For the text-containing cell, return its midpoint in [x, y] coordinate format. 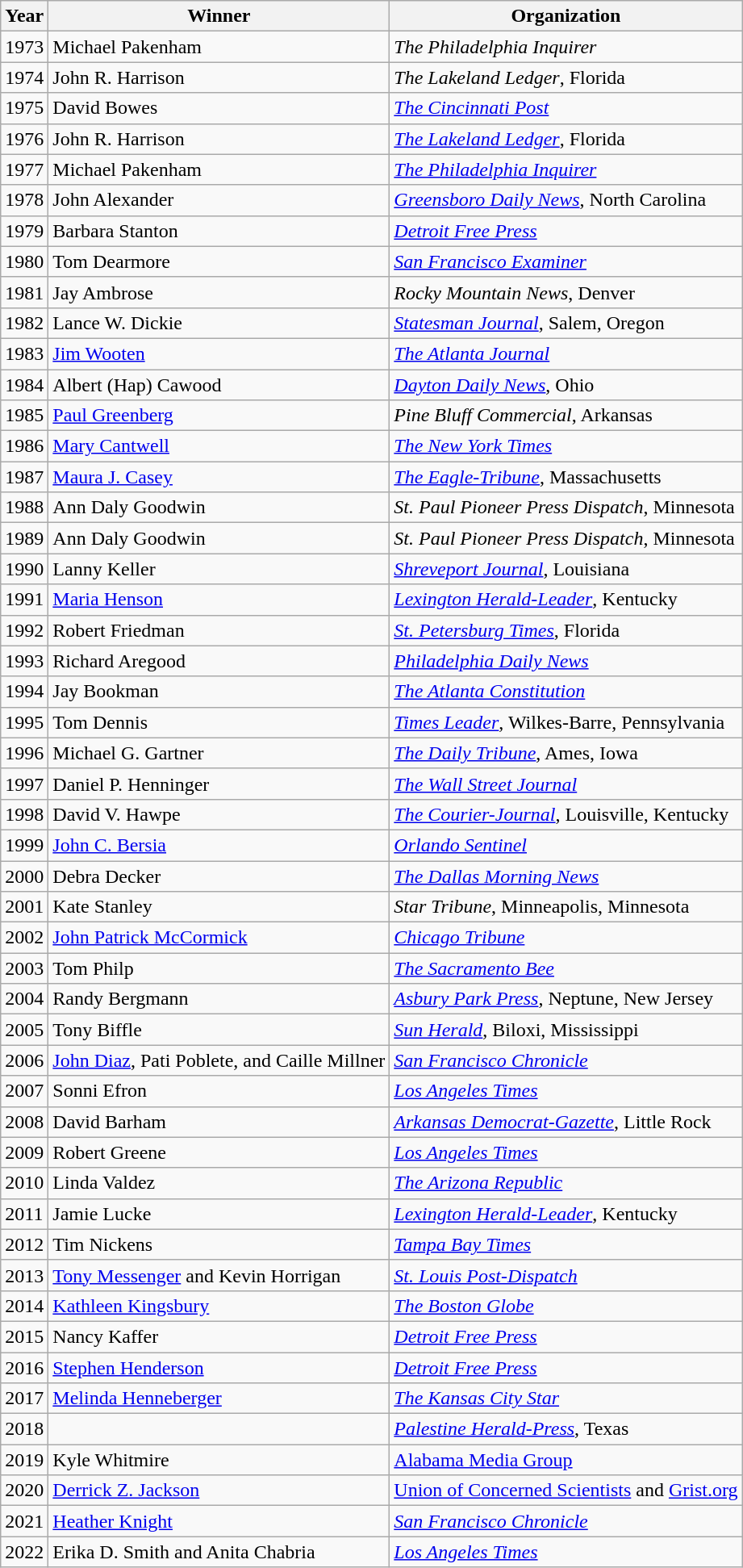
Nancy Kaffer [219, 1336]
Debra Decker [219, 876]
Tim Nickens [219, 1244]
Heather Knight [219, 1521]
1991 [24, 600]
1994 [24, 692]
1988 [24, 508]
Tampa Bay Times [566, 1244]
Barbara Stanton [219, 231]
Jamie Lucke [219, 1214]
Robert Greene [219, 1152]
The New York Times [566, 446]
1992 [24, 630]
1974 [24, 77]
2011 [24, 1214]
1995 [24, 722]
Year [24, 16]
Greensboro Daily News, North Carolina [566, 200]
Palestine Herald-Press, Texas [566, 1429]
St. Petersburg Times, Florida [566, 630]
The Courier-Journal, Louisville, Kentucky [566, 814]
2005 [24, 1030]
Winner [219, 16]
The Daily Tribune, Ames, Iowa [566, 753]
1999 [24, 845]
San Francisco Examiner [566, 261]
2022 [24, 1552]
The Arizona Republic [566, 1183]
Asbury Park Press, Neptune, New Jersey [566, 999]
1993 [24, 661]
1980 [24, 261]
The Atlanta Journal [566, 353]
Derrick Z. Jackson [219, 1491]
Union of Concerned Scientists and Grist.org [566, 1491]
Paul Greenberg [219, 416]
1998 [24, 814]
2013 [24, 1275]
Mary Cantwell [219, 446]
Michael G. Gartner [219, 753]
1981 [24, 292]
2007 [24, 1091]
John C. Bersia [219, 845]
1986 [24, 446]
Jim Wooten [219, 353]
Albert (Hap) Cawood [219, 385]
Kate Stanley [219, 907]
1985 [24, 416]
2015 [24, 1336]
2006 [24, 1060]
The Wall Street Journal [566, 784]
Alabama Media Group [566, 1460]
Philadelphia Daily News [566, 661]
Statesman Journal, Salem, Oregon [566, 323]
David Barham [219, 1122]
2016 [24, 1368]
Stephen Henderson [219, 1368]
The Dallas Morning News [566, 876]
1997 [24, 784]
1973 [24, 47]
David V. Hawpe [219, 814]
Erika D. Smith and Anita Chabria [219, 1552]
2002 [24, 938]
Arkansas Democrat-Gazette, Little Rock [566, 1122]
Times Leader, Wilkes-Barre, Pennsylvania [566, 722]
Orlando Sentinel [566, 845]
Maria Henson [219, 600]
The Kansas City Star [566, 1399]
1977 [24, 169]
Tom Philp [219, 968]
Shreveport Journal, Louisiana [566, 569]
Robert Friedman [219, 630]
Kyle Whitmire [219, 1460]
The Eagle-Tribune, Massachusetts [566, 477]
1990 [24, 569]
Organization [566, 16]
Maura J. Casey [219, 477]
1975 [24, 108]
Lance W. Dickie [219, 323]
Rocky Mountain News, Denver [566, 292]
John Diaz, Pati Poblete, and Caille Millner [219, 1060]
Tom Dearmore [219, 261]
David Bowes [219, 108]
Chicago Tribune [566, 938]
2004 [24, 999]
2001 [24, 907]
2009 [24, 1152]
Daniel P. Henninger [219, 784]
2003 [24, 968]
2008 [24, 1122]
2014 [24, 1306]
1996 [24, 753]
1976 [24, 139]
Richard Aregood [219, 661]
2017 [24, 1399]
Melinda Henneberger [219, 1399]
2021 [24, 1521]
St. Louis Post-Dispatch [566, 1275]
The Sacramento Bee [566, 968]
2018 [24, 1429]
The Atlanta Constitution [566, 692]
2019 [24, 1460]
2012 [24, 1244]
Tony Biffle [219, 1030]
John Patrick McCormick [219, 938]
The Cincinnati Post [566, 108]
Tom Dennis [219, 722]
Tony Messenger and Kevin Horrigan [219, 1275]
Jay Bookman [219, 692]
1987 [24, 477]
Sonni Efron [219, 1091]
John Alexander [219, 200]
1984 [24, 385]
2010 [24, 1183]
Jay Ambrose [219, 292]
2000 [24, 876]
1989 [24, 538]
1983 [24, 353]
Linda Valdez [219, 1183]
Pine Bluff Commercial, Arkansas [566, 416]
Dayton Daily News, Ohio [566, 385]
Kathleen Kingsbury [219, 1306]
Lanny Keller [219, 569]
Sun Herald, Biloxi, Mississippi [566, 1030]
The Boston Globe [566, 1306]
Randy Bergmann [219, 999]
1979 [24, 231]
1982 [24, 323]
Star Tribune, Minneapolis, Minnesota [566, 907]
2020 [24, 1491]
1978 [24, 200]
